Detect which cell encompasses the target text, then output its [X, Y] center coordinate. 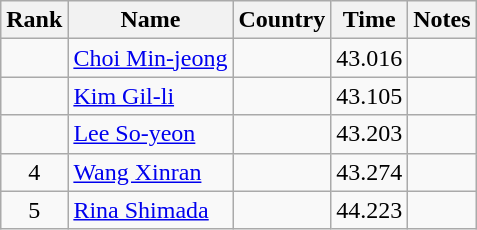
Rina Shimada [150, 210]
43.274 [370, 172]
4 [34, 172]
Notes [442, 20]
Time [370, 20]
Wang Xinran [150, 172]
Kim Gil-li [150, 96]
Country [282, 20]
5 [34, 210]
44.223 [370, 210]
Rank [34, 20]
Lee So-yeon [150, 134]
43.203 [370, 134]
43.016 [370, 58]
Name [150, 20]
43.105 [370, 96]
Choi Min-jeong [150, 58]
